Locate the cell with the specified text and output its (X, Y) center coordinate. 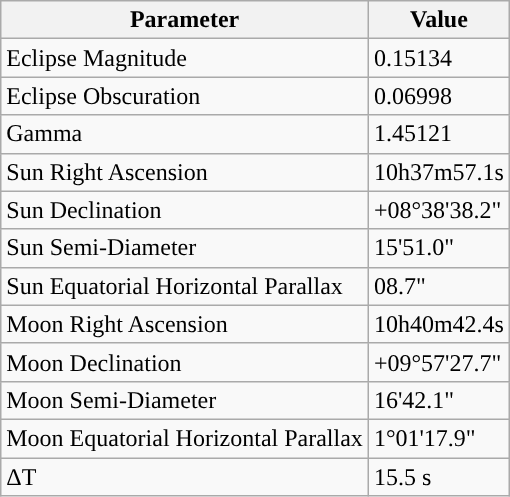
0.15134 (438, 58)
10h37m57.1s (438, 172)
0.06998 (438, 96)
Eclipse Magnitude (185, 58)
Sun Right Ascension (185, 172)
+08°38'38.2" (438, 210)
Sun Semi-Diameter (185, 248)
Gamma (185, 134)
15.5 s (438, 477)
Moon Semi-Diameter (185, 400)
Sun Equatorial Horizontal Parallax (185, 286)
+09°57'27.7" (438, 362)
15'51.0" (438, 248)
ΔT (185, 477)
Value (438, 20)
Sun Declination (185, 210)
Moon Right Ascension (185, 324)
10h40m42.4s (438, 324)
Moon Declination (185, 362)
Eclipse Obscuration (185, 96)
08.7" (438, 286)
16'42.1" (438, 400)
1°01'17.9" (438, 438)
1.45121 (438, 134)
Moon Equatorial Horizontal Parallax (185, 438)
Parameter (185, 20)
